Extract the [x, y] coordinate from the center of the cell holding the provided text.  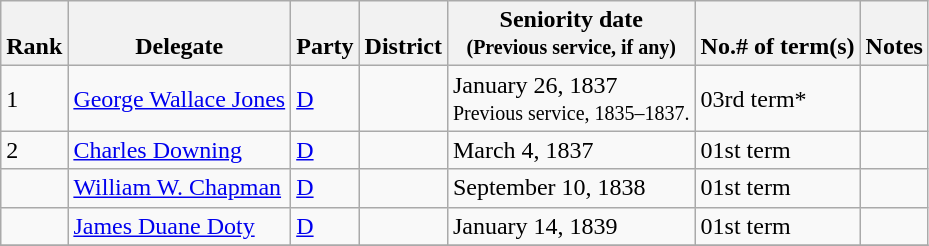
James Duane Doty [180, 226]
March 4, 1837 [571, 150]
Delegate [180, 34]
William W. Chapman [180, 188]
Rank [34, 34]
District [403, 34]
September 10, 1838 [571, 188]
03rd term* [778, 98]
Seniority date(Previous service, if any) [571, 34]
George Wallace Jones [180, 98]
2 [34, 150]
January 14, 1839 [571, 226]
Notes [894, 34]
No.# of term(s) [778, 34]
Party [325, 34]
Charles Downing [180, 150]
1 [34, 98]
January 26, 1837Previous service, 1835–1837. [571, 98]
